From the cell containing the given text, extract its center point as [X, Y] coordinate. 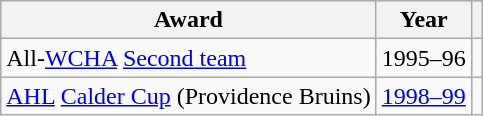
1998–99 [424, 96]
Year [424, 20]
All-WCHA Second team [188, 58]
Award [188, 20]
AHL Calder Cup (Providence Bruins) [188, 96]
1995–96 [424, 58]
